For the text-containing cell, return its midpoint in [x, y] coordinate format. 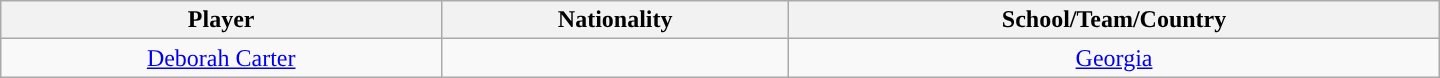
Deborah Carter [222, 58]
Georgia [1114, 58]
School/Team/Country [1114, 20]
Player [222, 20]
Nationality [616, 20]
